Capture the cell that displays the provided text and extract its [X, Y] central coordinate. 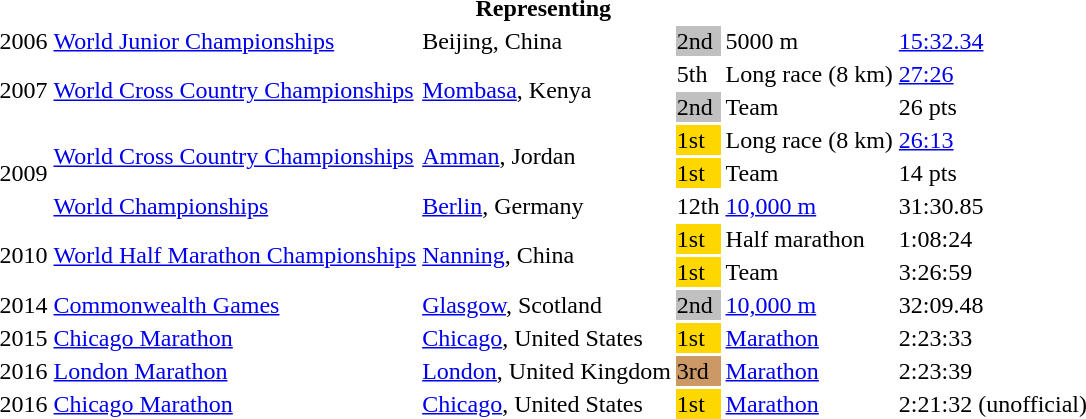
3rd [698, 371]
5th [698, 74]
Amman, Jordan [547, 156]
Glasgow, Scotland [547, 305]
Berlin, Germany [547, 206]
12th [698, 206]
World Half Marathon Championships [235, 256]
London Marathon [235, 371]
Beijing, China [547, 41]
World Junior Championships [235, 41]
Commonwealth Games [235, 305]
World Championships [235, 206]
Nanning, China [547, 256]
London, United Kingdom [547, 371]
Half marathon [809, 239]
Mombasa, Kenya [547, 90]
5000 m [809, 41]
